Extract the (x, y) coordinate from the center of the cell holding the provided text.  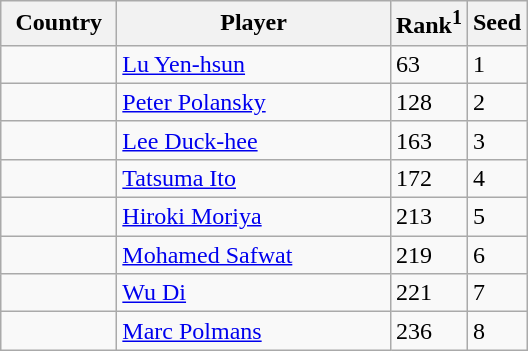
Seed (496, 24)
128 (428, 102)
5 (496, 217)
63 (428, 64)
Player (254, 24)
Mohamed Safwat (254, 255)
6 (496, 255)
Wu Di (254, 293)
163 (428, 140)
236 (428, 331)
Peter Polansky (254, 102)
Hiroki Moriya (254, 217)
Lu Yen-hsun (254, 64)
Country (59, 24)
Tatsuma Ito (254, 178)
2 (496, 102)
172 (428, 178)
221 (428, 293)
Rank1 (428, 24)
7 (496, 293)
Marc Polmans (254, 331)
3 (496, 140)
4 (496, 178)
219 (428, 255)
213 (428, 217)
8 (496, 331)
1 (496, 64)
Lee Duck-hee (254, 140)
